Output the (x, y) coordinate of the center of the cell containing the given text.  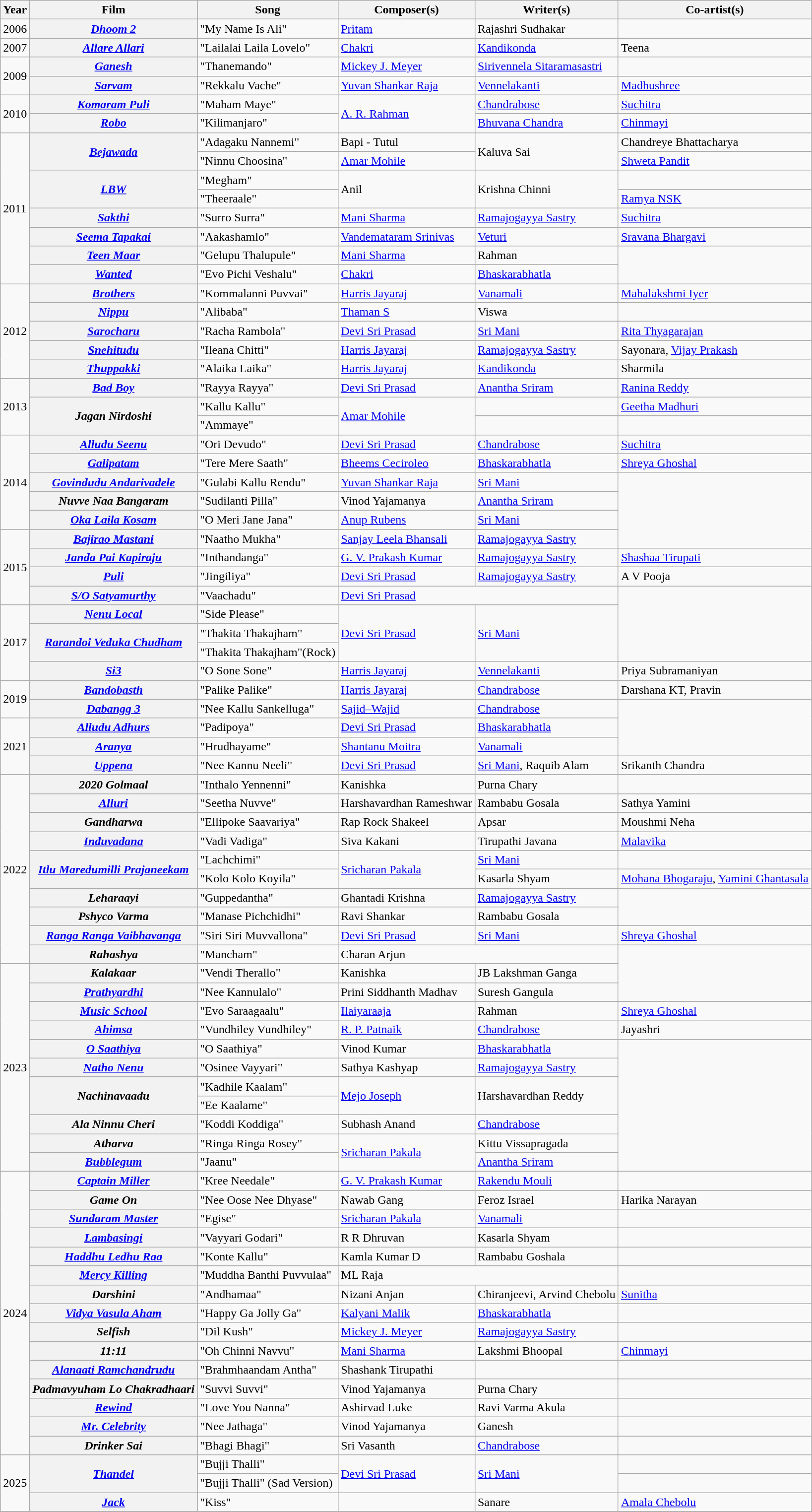
Jack (114, 1502)
2010 (15, 114)
Prathyardhi (114, 992)
"Manase Pichchidhi" (268, 917)
Sathya Kashyap (407, 1067)
"Vaachadu" (268, 595)
"Kadhile Kaalam" (268, 1086)
Subhash Anand (407, 1124)
Sanjay Leela Bhansali (407, 538)
R. P. Patnaik (407, 1030)
"Alaika Laika" (268, 369)
"Oh Chinni Navvu" (268, 1351)
"Kallu Kallu" (268, 406)
"Love You Nanna" (268, 1407)
"Nee Kannu Neeli" (268, 765)
2006 (15, 29)
"Ori Devudo" (268, 444)
"Adagaku Nannemi" (268, 142)
Kalakaar (114, 973)
Mohana Bhogaraju, Yamini Ghantasala (714, 879)
"Theeraale" (268, 198)
Haddhu Ledhu Raa (114, 1256)
2019 (15, 699)
Sayonara, Vijay Prakash (714, 350)
"Happy Ga Jolly Ga" (268, 1313)
Snehitudu (114, 350)
"Sudilanti Pilla" (268, 501)
Alluri (114, 803)
Ala Ninnu Cheri (114, 1124)
"Gelupu Thalupule" (268, 256)
"Racha Rambola" (268, 331)
Alludu Adhurs (114, 727)
Dabangg 3 (114, 709)
2020 Golmaal (114, 784)
Sanare (547, 1502)
Rewind (114, 1407)
Pritam (407, 29)
Thaman S (407, 312)
Year (15, 10)
Robo (114, 123)
Alanaati Ramchandrudu (114, 1370)
"Ringa Ringa Rosey" (268, 1143)
"Vayyari Godari" (268, 1238)
Tirupathi Javana (547, 841)
Writer(s) (547, 10)
Krishna Chinni (547, 189)
Itlu Maredumilli Prajaneekam (114, 869)
Bajirao Mastani (114, 538)
Vandemataram Srinivas (407, 237)
O Saathiya (114, 1049)
"Kommalanni Puvvai" (268, 293)
Harika Narayan (714, 1200)
Anup Rubens (407, 520)
Bandobasth (114, 690)
Ashirvad Luke (407, 1407)
Harshavardhan Reddy (547, 1096)
"Thanemando" (268, 66)
"Inthalo Yennenni" (268, 784)
Vidya Vasula Aham (114, 1313)
Rahashya (114, 954)
Bubblegum (114, 1162)
Alludu Seenu (114, 444)
"Suvvi Suvvi" (268, 1388)
Drinker Sai (114, 1446)
Moushmi Neha (714, 822)
Nippu (114, 312)
Captain Miller (114, 1181)
Janda Pai Kapiraju (114, 558)
Allare Allari (114, 48)
Bad Boy (114, 388)
Nachinavaadu (114, 1096)
"Andhamaa" (268, 1294)
Sarvam (114, 85)
Shashaa Tirupati (714, 558)
Geetha Madhuri (714, 406)
Thandel (114, 1474)
"Alibaba" (268, 312)
Bapi - Tutul (407, 142)
Malavika (714, 841)
Siva Kakani (407, 841)
"Hrudhayame" (268, 746)
"Vadi Vadiga" (268, 841)
Bhuvana Chandra (547, 123)
Oka Laila Kosam (114, 520)
Veturi (547, 237)
Game On (114, 1200)
"Seetha Nuvve" (268, 803)
Shweta Pandit (714, 161)
Ramya NSK (714, 198)
Kittu Vissapragada (547, 1143)
2014 (15, 482)
Ranga Ranga Vaibhavanga (114, 935)
Sarocharu (114, 331)
"Naatho Mukha" (268, 538)
"Jingiliya" (268, 577)
Shashank Tirupathi (407, 1370)
"Rayya Rayya" (268, 388)
Induvadana (114, 841)
Rakendu Mouli (547, 1181)
"Ileana Chitti" (268, 350)
"Ellipoke Saavariya" (268, 822)
"Dil Kush" (268, 1332)
Nizani Anjan (407, 1294)
"Bujji Thalli" (Sad Version) (268, 1483)
"Muddha Banthi Puvvulaa" (268, 1275)
Mejo Joseph (407, 1096)
Ranina Reddy (714, 388)
2021 (15, 746)
"Ninnu Choosina" (268, 161)
2022 (15, 869)
2009 (15, 76)
Nuvve Naa Bangaram (114, 501)
Feroz Israel (547, 1200)
"Nee Kallu Sankelluga" (268, 709)
Composer(s) (407, 10)
Music School (114, 1011)
"Osinee Vayyari" (268, 1067)
Vinod Kumar (407, 1049)
"My Name Is Ali" (268, 29)
Anil (407, 189)
Priya Subramaniyan (714, 671)
Selfish (114, 1332)
"Evo Pichi Veshalu" (268, 274)
"Palike Palike" (268, 690)
Aranya (114, 746)
"Vendi Therallo" (268, 973)
Teena (714, 48)
"Siri Siri Muvvallona" (268, 935)
Chiranjeevi, Arvind Chebolu (547, 1294)
"Kiss" (268, 1502)
2013 (15, 406)
Rambabu Goshala (547, 1256)
2007 (15, 48)
2024 (15, 1313)
2025 (15, 1483)
"Aakashamlo" (268, 237)
Mahalakshmi Iyer (714, 293)
"Vundhiley Vundhiley" (268, 1030)
JB Lakshman Ganga (547, 973)
Dhoom 2 (114, 29)
"Nee Kannulalo" (268, 992)
Apsar (547, 822)
Atharva (114, 1143)
Sathya Yamini (714, 803)
Film (114, 10)
"Evo Saraagaalu" (268, 1011)
Lakshmi Bhoopal (547, 1351)
"Jaanu" (268, 1162)
Rarandoi Veduka Chudham (114, 643)
"Ee Kaalame" (268, 1105)
"Guppedantha" (268, 898)
"Ammaye" (268, 425)
Lambasingi (114, 1238)
Brothers (114, 293)
Ilaiyaraaja (407, 1011)
Song (268, 10)
Sundaram Master (114, 1219)
Co-artist(s) (714, 10)
"O Sone Sone" (268, 671)
Mr. Celebrity (114, 1426)
"Kree Needale" (268, 1181)
Puli (114, 577)
Rap Rock Shakeel (407, 822)
Natho Nenu (114, 1067)
"Gulabi Kallu Rendu" (268, 482)
Thuppakki (114, 369)
Darshana KT, Pravin (714, 690)
"O Saathiya" (268, 1049)
"Lachchimi" (268, 860)
A V Pooja (714, 577)
"Nee Oose Nee Dhyase" (268, 1200)
Sharmila (714, 369)
"Konte Kallu" (268, 1256)
Ahimsa (114, 1030)
"Nee Jathaga" (268, 1426)
Jagan Nirdoshi (114, 416)
Bheems Ceciroleo (407, 463)
Charan Arjun (478, 954)
Sajid–Wajid (407, 709)
LBW (114, 189)
Sravana Bhargavi (714, 237)
"Inthandanga" (268, 558)
Sirivennela Sitaramasastri (547, 66)
Ghantadi Krishna (407, 898)
Kamla Kumar D (407, 1256)
Sunitha (714, 1294)
Nenu Local (114, 614)
Rajashri Sudhakar (547, 29)
"Rekkalu Vache" (268, 85)
Si3 (114, 671)
Madhushree (714, 85)
2015 (15, 567)
2023 (15, 1068)
"Maham Maye" (268, 104)
Prini Siddhanth Madhav (407, 992)
"Megham" (268, 180)
Viswa (547, 312)
Gandharwa (114, 822)
Nawab Gang (407, 1200)
"Tere Mere Saath" (268, 463)
"Kolo Kolo Koyila" (268, 879)
Govindudu Andarivadele (114, 482)
"Bhagi Bhagi" (268, 1446)
Seema Tapakai (114, 237)
Mercy Killing (114, 1275)
Ravi Shankar (407, 917)
2011 (15, 208)
Shantanu Moitra (407, 746)
"Bujji Thalli" (268, 1464)
Kalyani Malik (407, 1313)
Sri Vasanth (407, 1446)
Amala Chebolu (714, 1502)
"O Meri Jane Jana" (268, 520)
"Padipoya" (268, 727)
Leharaayi (114, 898)
Harshavardhan Rameshwar (407, 803)
Jayashri (714, 1030)
"Brahmhaandam Antha" (268, 1370)
Kaluva Sai (547, 151)
Pshyco Varma (114, 917)
Srikanth Chandra (714, 765)
"Mancham" (268, 954)
R R Dhruvan (407, 1238)
Komaram Puli (114, 104)
"Kilimanjaro" (268, 123)
A. R. Rahman (407, 114)
"Thakita Thakajham" (268, 633)
Wanted (114, 274)
ML Raja (478, 1275)
11:11 (114, 1351)
Ravi Varma Akula (547, 1407)
Padmavyuham Lo Chakradhaari (114, 1388)
"Side Please" (268, 614)
2012 (15, 331)
"Egise" (268, 1219)
S/O Satyamurthy (114, 595)
2017 (15, 643)
Teen Maar (114, 256)
Chandreye Bhattacharya (714, 142)
Galipatam (114, 463)
Uppena (114, 765)
Darshini (114, 1294)
"Koddi Koddiga" (268, 1124)
"Lailalai Laila Lovelo" (268, 48)
"Surro Surra" (268, 217)
Bejawada (114, 151)
Rita Thyagarajan (714, 331)
Sri Mani, Raquib Alam (547, 765)
Suresh Gangula (547, 992)
"Thakita Thakajham"(Rock) (268, 652)
Sakthi (114, 217)
